From the cell containing the given text, extract its center point as (X, Y) coordinate. 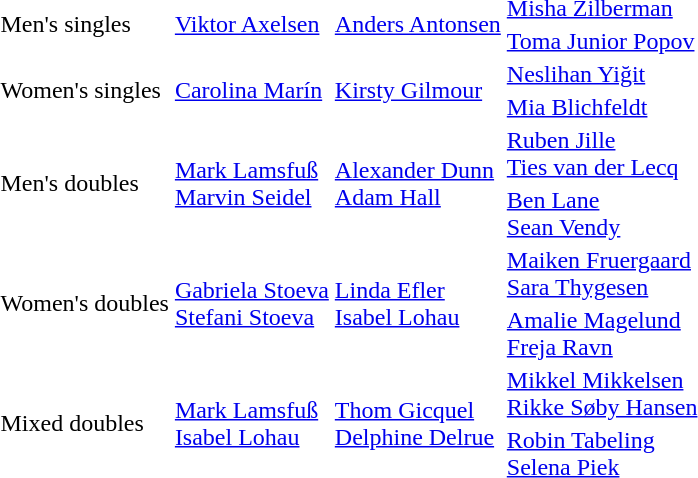
Mark Lamsfuß Marvin Seidel (252, 184)
Gabriela Stoeva Stefani Stoeva (252, 304)
Alexander Dunn Adam Hall (418, 184)
Kirsty Gilmour (418, 90)
Carolina Marín (252, 90)
Linda Efler Isabel Lohau (418, 304)
